For the text-containing cell, return its midpoint in (X, Y) coordinate format. 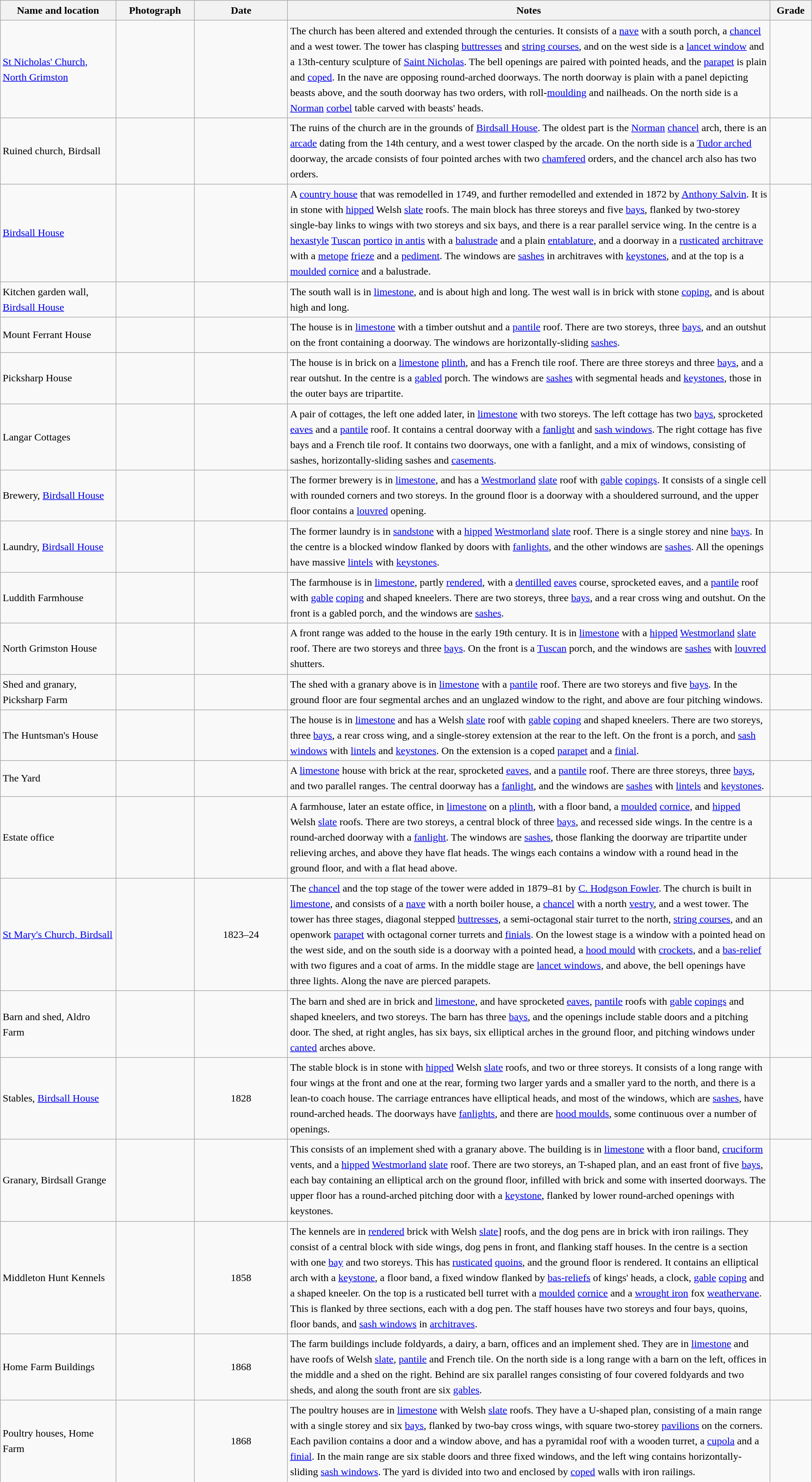
The south wall is in limestone, and is about high and long. The west wall is in brick with stone coping, and is about high and long. (528, 299)
Grade (791, 10)
Date (241, 10)
Birdsall House (58, 233)
Mount Ferrant House (58, 335)
Barn and shed, Aldro Farm (58, 1024)
St Nicholas' Church, North Grimston (58, 69)
Kitchen garden wall, Birdsall House (58, 299)
Middleton Hunt Kennels (58, 1278)
Name and location (58, 10)
Poultry houses, Home Farm (58, 1441)
Shed and granary, Picksharp Farm (58, 692)
Estate office (58, 837)
Langar Cottages (58, 437)
Home Farm Buildings (58, 1367)
Notes (528, 10)
Brewery, Birdsall House (58, 495)
Granary, Birdsall Grange (58, 1180)
The Yard (58, 779)
Luddith Farmhouse (58, 597)
1823–24 (241, 935)
Picksharp House (58, 378)
1858 (241, 1278)
Laundry, Birdsall House (58, 547)
The Huntsman's House (58, 735)
Stables, Birdsall House (58, 1099)
Photograph (155, 10)
St Mary's Church, Birdsall (58, 935)
North Grimston House (58, 649)
1828 (241, 1099)
Ruined church, Birdsall (58, 151)
